Locate the cell with the specified text and output its (x, y) center coordinate. 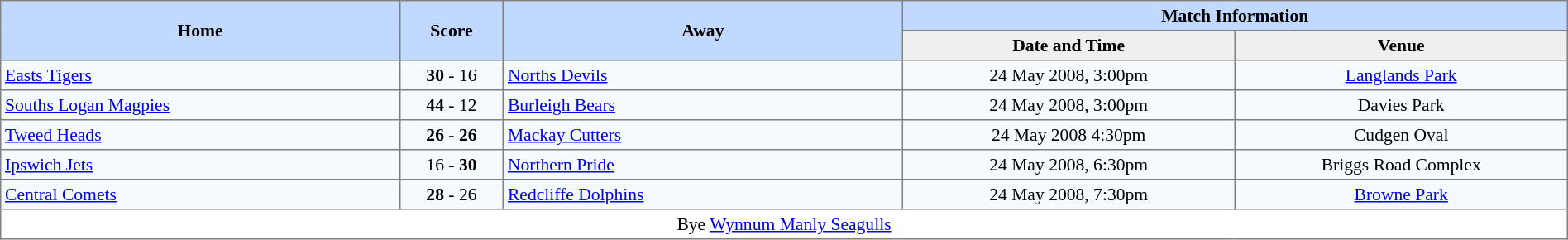
24 May 2008 4:30pm (1068, 135)
Mackay Cutters (703, 135)
Central Comets (200, 194)
Redcliffe Dolphins (703, 194)
Davies Park (1401, 105)
24 May 2008, 7:30pm (1068, 194)
Norths Devils (703, 75)
Away (703, 31)
30 - 16 (452, 75)
Bye Wynnum Manly Seagulls (784, 224)
Easts Tigers (200, 75)
Northern Pride (703, 165)
Briggs Road Complex (1401, 165)
Burleigh Bears (703, 105)
Match Information (1235, 16)
Date and Time (1068, 46)
Souths Logan Magpies (200, 105)
26 - 26 (452, 135)
Home (200, 31)
Browne Park (1401, 194)
24 May 2008, 6:30pm (1068, 165)
Venue (1401, 46)
Cudgen Oval (1401, 135)
Tweed Heads (200, 135)
44 - 12 (452, 105)
16 - 30 (452, 165)
Ipswich Jets (200, 165)
Langlands Park (1401, 75)
Score (452, 31)
28 - 26 (452, 194)
